Output the [x, y] coordinate of the center of the cell containing the given text.  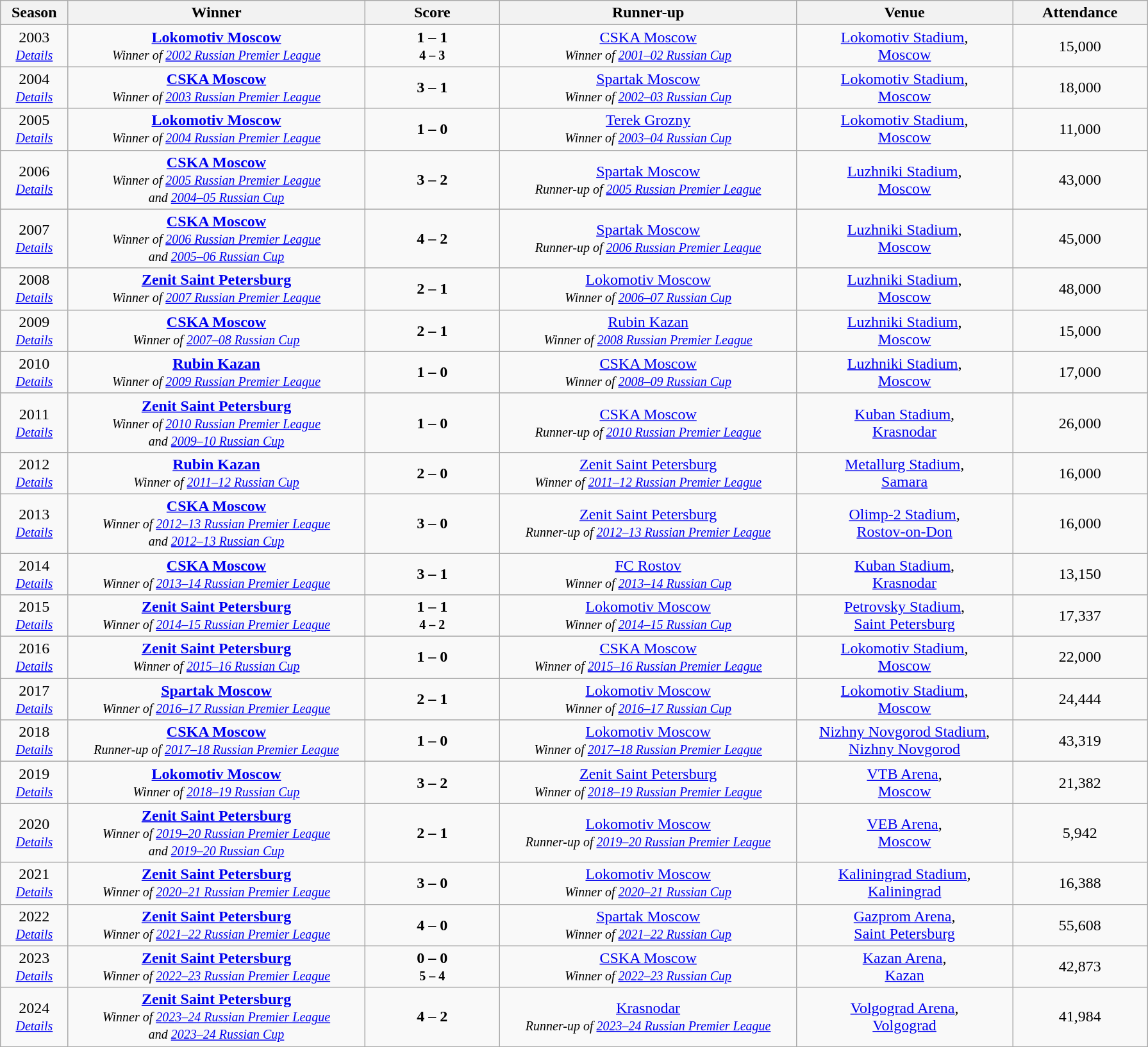
18,000 [1081, 87]
1 – 1 4 – 3 [432, 46]
2023Details [35, 967]
17,337 [1081, 616]
Season [35, 13]
CSKA MoscowWinner of 2013–14 Russian Premier League [217, 573]
Zenit Saint PetersburgWinner of 2020–21 Russian Premier League [217, 884]
Attendance [1081, 13]
2019Details [35, 782]
2011Details [35, 423]
2014Details [35, 573]
2007Details [35, 239]
Olimp-2 Stadium,Rostov-on-Don [905, 523]
Volgograd Arena,Volgograd [905, 1017]
42,873 [1081, 967]
Nizhny Novgorod Stadium,Nizhny Novgorod [905, 741]
CSKA MoscowWinner of 2001–02 Russian Cup [649, 46]
Lokomotiv MoscowRunner-up of 2019–20 Russian Premier League [649, 833]
Zenit Saint PetersburgWinner of 2018–19 Russian Premier League [649, 782]
2 – 0 [432, 473]
11,000 [1081, 130]
Spartak MoscowRunner-up of 2005 Russian Premier League [649, 180]
CSKA MoscowWinner of 2007–08 Russian Cup [217, 331]
Kaliningrad Stadium,Kaliningrad [905, 884]
Spartak MoscowWinner of 2002–03 Russian Cup [649, 87]
2003Details [35, 46]
Zenit Saint PetersburgWinner of 2010 Russian Premier Leagueand 2009–10 Russian Cup [217, 423]
CSKA MoscowWinner of 2006 Russian Premier Leagueand 2005–06 Russian Cup [217, 239]
CSKA MoscowWinner of 2015–16 Russian Premier League [649, 658]
5,942 [1081, 833]
Petrovsky Stadium,Saint Petersburg [905, 616]
CSKA MoscowWinner of 2005 Russian Premier Leagueand 2004–05 Russian Cup [217, 180]
Zenit Saint PetersburgWinner of 2014–15 Russian Premier League [217, 616]
Gazprom Arena,Saint Petersburg [905, 925]
2009Details [35, 331]
Zenit Saint PetersburgRunner-up of 2012–13 Russian Premier League [649, 523]
Winner [217, 13]
Runner-up [649, 13]
2020Details [35, 833]
26,000 [1081, 423]
43,319 [1081, 741]
13,150 [1081, 573]
2018Details [35, 741]
24,444 [1081, 699]
Rubin KazanWinner of 2009 Russian Premier League [217, 372]
2005Details [35, 130]
Zenit Saint PetersburgWinner of 2015–16 Russian Cup [217, 658]
FC RostovWinner of 2013–14 Russian Cup [649, 573]
CSKA MoscowWinner of 2008–09 Russian Cup [649, 372]
2004Details [35, 87]
2013Details [35, 523]
Spartak MoscowWinner of 2021–22 Russian Cup [649, 925]
Venue [905, 13]
Lokomotiv MoscowWinner of 2017–18 Russian Premier League [649, 741]
2010Details [35, 372]
Score [432, 13]
Lokomotiv MoscowWinner of 2020–21 Russian Cup [649, 884]
Lokomotiv MoscowWinner of 2004 Russian Premier League [217, 130]
43,000 [1081, 180]
CSKA MoscowRunner-up of 2017–18 Russian Premier League [217, 741]
2006Details [35, 180]
1 – 1 4 – 2 [432, 616]
Lokomotiv MoscowWinner of 2002 Russian Premier League [217, 46]
2015Details [35, 616]
2017Details [35, 699]
CSKA MoscowWinner of 2012–13 Russian Premier Leagueand 2012–13 Russian Cup [217, 523]
KrasnodarRunner-up of 2023–24 Russian Premier League [649, 1017]
Zenit Saint PetersburgWinner of 2011–12 Russian Premier League [649, 473]
48,000 [1081, 289]
VEB Arena,Moscow [905, 833]
Zenit Saint PetersburgWinner of 2021–22 Russian Premier League [217, 925]
45,000 [1081, 239]
21,382 [1081, 782]
2016Details [35, 658]
16,388 [1081, 884]
Kazan Arena,Kazan [905, 967]
22,000 [1081, 658]
0 – 0 5 – 4 [432, 967]
Rubin KazanWinner of 2011–12 Russian Cup [217, 473]
2022Details [35, 925]
CSKA MoscowWinner of 2022–23 Russian Cup [649, 967]
2021Details [35, 884]
Zenit Saint PetersburgWinner of 2022–23 Russian Premier League [217, 967]
Spartak MoscowRunner-up of 2006 Russian Premier League [649, 239]
2012Details [35, 473]
41,984 [1081, 1017]
Lokomotiv MoscowWinner of 2014–15 Russian Cup [649, 616]
Zenit Saint PetersburgWinner of 2023–24 Russian Premier Leagueand 2023–24 Russian Cup [217, 1017]
17,000 [1081, 372]
Lokomotiv MoscowWinner of 2018–19 Russian Cup [217, 782]
4 – 0 [432, 925]
Terek GroznyWinner of 2003–04 Russian Cup [649, 130]
CSKA MoscowWinner of 2003 Russian Premier League [217, 87]
Zenit Saint PetersburgWinner of 2007 Russian Premier League [217, 289]
Lokomotiv MoscowWinner of 2016–17 Russian Cup [649, 699]
CSKA MoscowRunner-up of 2010 Russian Premier League [649, 423]
Lokomotiv MoscowWinner of 2006–07 Russian Cup [649, 289]
Rubin KazanWinner of 2008 Russian Premier League [649, 331]
Spartak MoscowWinner of 2016–17 Russian Premier League [217, 699]
55,608 [1081, 925]
VTB Arena,Moscow [905, 782]
2024Details [35, 1017]
2008Details [35, 289]
Metallurg Stadium,Samara [905, 473]
Zenit Saint PetersburgWinner of 2019–20 Russian Premier Leagueand 2019–20 Russian Cup [217, 833]
